Find where the given text appears and provide that cell's center as [x, y] coordinate. 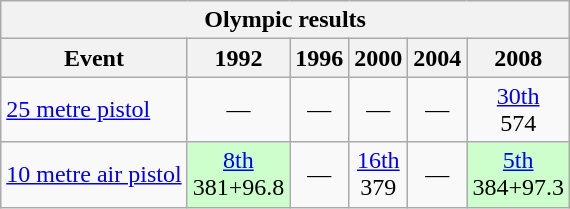
2004 [438, 58]
25 metre pistol [94, 110]
Event [94, 58]
8th381+96.8 [238, 174]
10 metre air pistol [94, 174]
16th379 [378, 174]
5th384+97.3 [518, 174]
2000 [378, 58]
1996 [320, 58]
Olympic results [286, 20]
30th574 [518, 110]
2008 [518, 58]
1992 [238, 58]
